Output the (X, Y) coordinate of the center of the cell containing the given text.  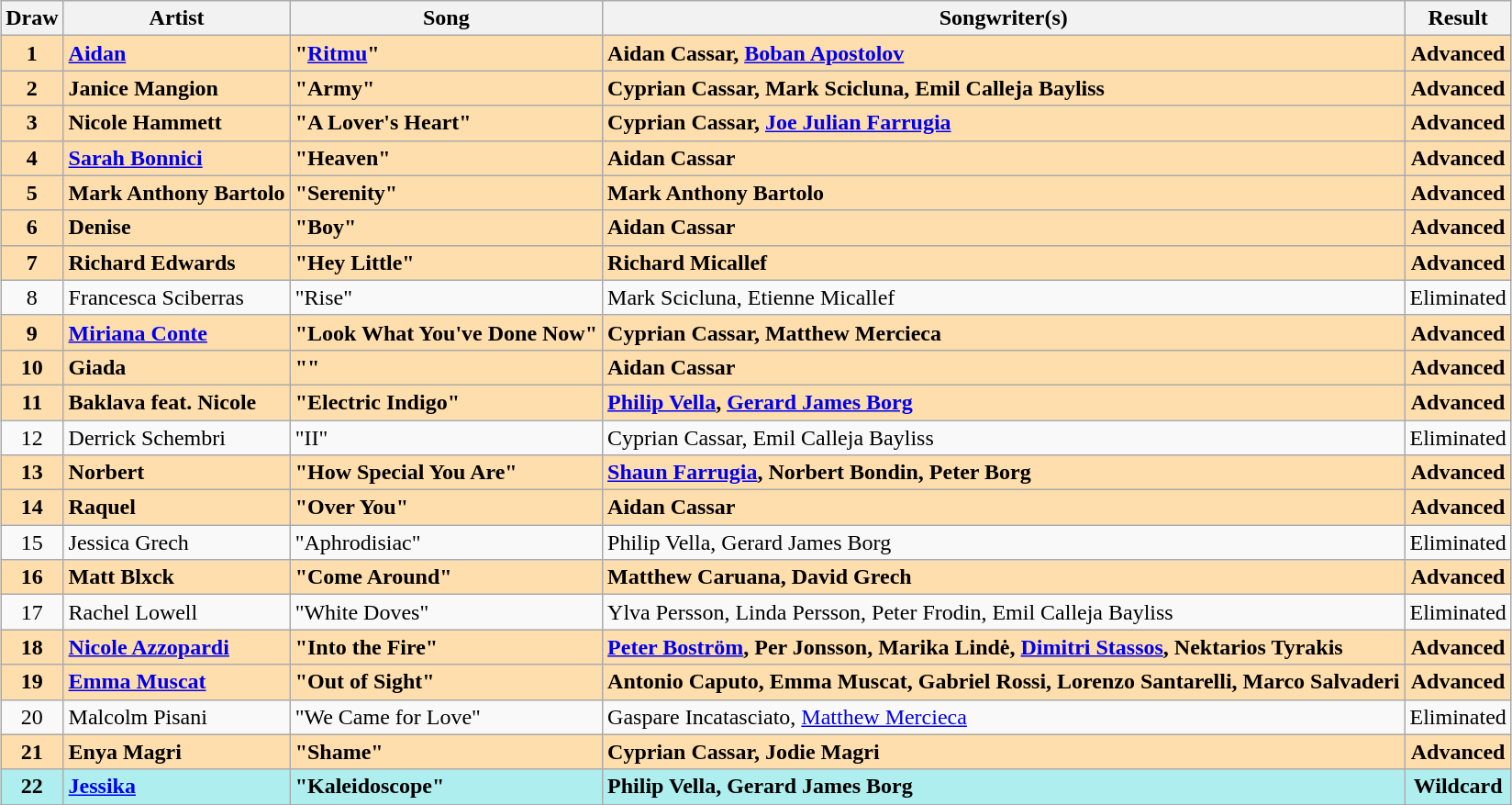
Cyprian Cassar, Jodie Magri (1004, 752)
Nicole Hammett (176, 123)
Cyprian Cassar, Emil Calleja Bayliss (1004, 438)
Denise (176, 228)
Matthew Caruana, David Grech (1004, 577)
"A Lover's Heart" (446, 123)
Result (1458, 18)
13 (32, 473)
"Over You" (446, 508)
16 (32, 577)
Jessica Grech (176, 542)
Cyprian Cassar, Matthew Mercieca (1004, 332)
"Boy" (446, 228)
"Come Around" (446, 577)
Wildcard (1458, 787)
"Into the Fire" (446, 647)
Sarah Bonnici (176, 158)
7 (32, 263)
Malcolm Pisani (176, 717)
Peter Boström, Per Jonsson, Marika Lindė, Dimitri Stassos, Nektarios Tyrakis (1004, 647)
2 (32, 88)
1 (32, 53)
"We Came for Love" (446, 717)
Ylva Persson, Linda Persson, Peter Frodin, Emil Calleja Bayliss (1004, 612)
Enya Magri (176, 752)
15 (32, 542)
21 (32, 752)
"Serenity" (446, 193)
"Aphrodisiac" (446, 542)
Richard Micallef (1004, 263)
Nicole Azzopardi (176, 647)
10 (32, 367)
Songwriter(s) (1004, 18)
Matt Blxck (176, 577)
Rachel Lowell (176, 612)
19 (32, 682)
Giada (176, 367)
Shaun Farrugia, Norbert Bondin, Peter Borg (1004, 473)
Mark Scicluna, Etienne Micallef (1004, 297)
Gaspare Incatasciato, Matthew Mercieca (1004, 717)
8 (32, 297)
22 (32, 787)
4 (32, 158)
Baklava feat. Nicole (176, 402)
"Shame" (446, 752)
Francesca Sciberras (176, 297)
Emma Muscat (176, 682)
Jessika (176, 787)
Janice Mangion (176, 88)
Miriana Conte (176, 332)
Cyprian Cassar, Joe Julian Farrugia (1004, 123)
"How Special You Are" (446, 473)
"Out of Sight" (446, 682)
12 (32, 438)
"Electric Indigo" (446, 402)
9 (32, 332)
Aidan (176, 53)
Cyprian Cassar, Mark Scicluna, Emil Calleja Bayliss (1004, 88)
Song (446, 18)
6 (32, 228)
"Heaven" (446, 158)
"II" (446, 438)
20 (32, 717)
Norbert (176, 473)
17 (32, 612)
14 (32, 508)
Artist (176, 18)
18 (32, 647)
"Kaleidoscope" (446, 787)
3 (32, 123)
Raquel (176, 508)
"Hey Little" (446, 263)
"Army" (446, 88)
Draw (32, 18)
5 (32, 193)
"" (446, 367)
11 (32, 402)
"White Doves" (446, 612)
"Ritmu" (446, 53)
Richard Edwards (176, 263)
"Rise" (446, 297)
Aidan Cassar, Boban Apostolov (1004, 53)
"Look What You've Done Now" (446, 332)
Antonio Caputo, Emma Muscat, Gabriel Rossi, Lorenzo Santarelli, Marco Salvaderi (1004, 682)
Derrick Schembri (176, 438)
